Output the (x, y) coordinate of the center of the cell containing the given text.  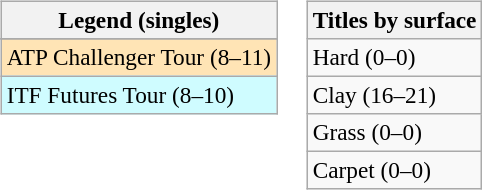
ATP Challenger Tour (8–11) (138, 57)
Titles by surface (394, 20)
ITF Futures Tour (8–10) (138, 95)
Hard (0–0) (394, 57)
Clay (16–21) (394, 95)
Carpet (0–0) (394, 171)
Grass (0–0) (394, 133)
Legend (singles) (138, 20)
